Return [x, y] of the center of cell containing provided text 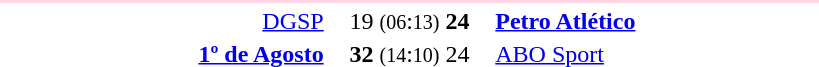
Petro Atlético [656, 21]
DGSP [162, 21]
19 (06:13) 24 [410, 21]
